Scan for the cell matching the given text and deliver its (x, y) coordinate at center. 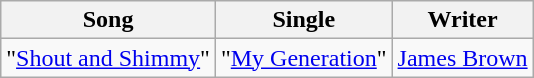
Single (304, 20)
James Brown (462, 58)
"My Generation" (304, 58)
Song (108, 20)
Writer (462, 20)
"Shout and Shimmy" (108, 58)
